Return [X, Y] of the center of cell containing provided text 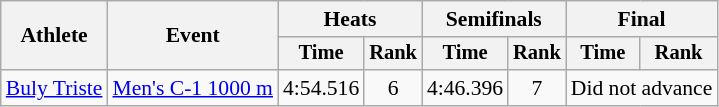
Heats [350, 19]
Semifinals [494, 19]
Buly Triste [54, 88]
7 [537, 88]
Event [192, 36]
Final [642, 19]
4:54.516 [321, 88]
Did not advance [642, 88]
Athlete [54, 36]
6 [393, 88]
4:46.396 [465, 88]
Men's C-1 1000 m [192, 88]
